Pinpoint the cell where the given text exists, returning its (X, Y) midpoint coordinate. 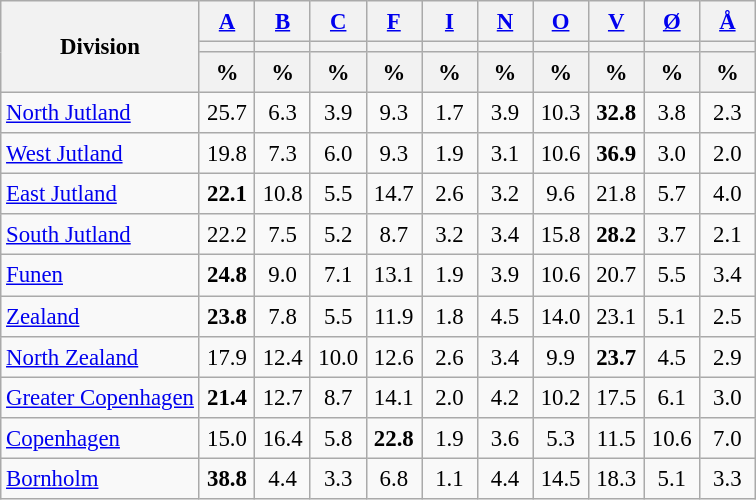
17.9 (227, 356)
22.8 (394, 438)
6.0 (338, 154)
4.2 (505, 398)
12.6 (394, 356)
Division (100, 47)
3.1 (505, 154)
3.7 (672, 234)
5.3 (561, 438)
14.5 (561, 478)
16.4 (283, 438)
7.5 (283, 234)
6.8 (394, 478)
7.3 (283, 154)
F (394, 22)
11.9 (394, 316)
1.1 (450, 478)
2.5 (728, 316)
Zealand (100, 316)
36.9 (616, 154)
7.8 (283, 316)
19.8 (227, 154)
5.7 (672, 194)
22.1 (227, 194)
15.8 (561, 234)
North Zealand (100, 356)
3.6 (505, 438)
17.5 (616, 398)
10.0 (338, 356)
O (561, 22)
18.3 (616, 478)
2.1 (728, 234)
North Jutland (100, 114)
12.7 (283, 398)
C (338, 22)
28.2 (616, 234)
14.7 (394, 194)
38.8 (227, 478)
14.1 (394, 398)
9.0 (283, 276)
13.1 (394, 276)
Greater Copenhagen (100, 398)
Funen (100, 276)
5.8 (338, 438)
West Jutland (100, 154)
N (505, 22)
Copenhagen (100, 438)
Ø (672, 22)
25.7 (227, 114)
B (283, 22)
3.8 (672, 114)
4.0 (728, 194)
10.3 (561, 114)
6.1 (672, 398)
6.3 (283, 114)
11.5 (616, 438)
A (227, 22)
I (450, 22)
14.0 (561, 316)
2.3 (728, 114)
15.0 (227, 438)
9.6 (561, 194)
1.7 (450, 114)
23.8 (227, 316)
7.1 (338, 276)
21.4 (227, 398)
5.2 (338, 234)
South Jutland (100, 234)
20.7 (616, 276)
32.8 (616, 114)
2.9 (728, 356)
Bornholm (100, 478)
7.0 (728, 438)
23.7 (616, 356)
22.2 (227, 234)
24.8 (227, 276)
21.8 (616, 194)
10.2 (561, 398)
10.8 (283, 194)
9.9 (561, 356)
23.1 (616, 316)
East Jutland (100, 194)
12.4 (283, 356)
V (616, 22)
Å (728, 22)
1.8 (450, 316)
